Return the [x, y] coordinate for the center point of the cell that contains the specified text.  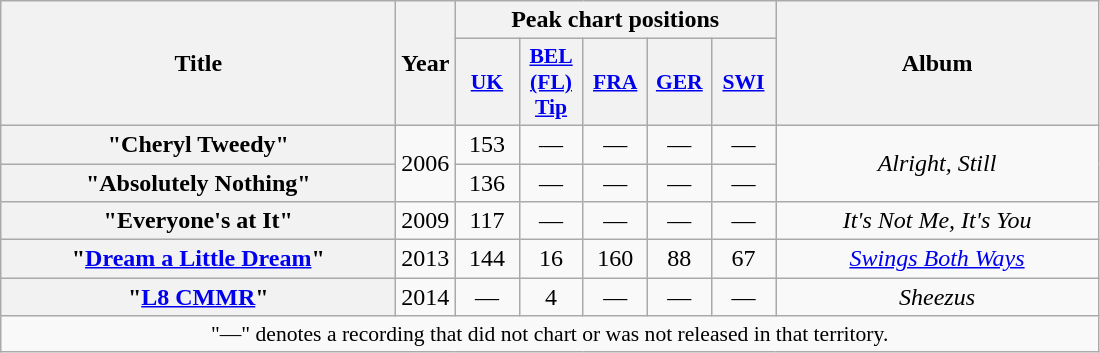
FRA [615, 82]
136 [487, 183]
Swings Both Ways [938, 259]
117 [487, 221]
"Cheryl Tweedy" [198, 144]
2009 [426, 221]
2013 [426, 259]
Peak chart positions [616, 20]
Alright, Still [938, 163]
"—" denotes a recording that did not chart or was not released in that territory. [550, 334]
"Absolutely Nothing" [198, 183]
67 [743, 259]
153 [487, 144]
88 [679, 259]
UK [487, 82]
16 [551, 259]
4 [551, 297]
2006 [426, 163]
144 [487, 259]
160 [615, 259]
2014 [426, 297]
Album [938, 64]
It's Not Me, It's You [938, 221]
"Dream a Little Dream" [198, 259]
Sheezus [938, 297]
Title [198, 64]
"L8 CMMR" [198, 297]
"Everyone's at It" [198, 221]
Year [426, 64]
SWI [743, 82]
GER [679, 82]
BEL(FL)Tip [551, 82]
